Extract the [X, Y] coordinate from the center of the cell holding the provided text.  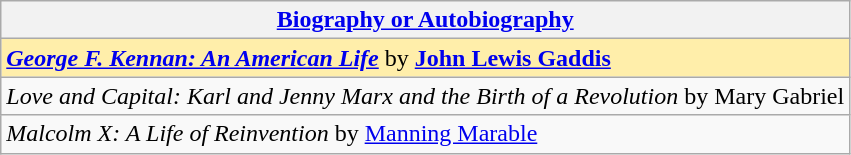
Biography or Autobiography [426, 20]
Love and Capital: Karl and Jenny Marx and the Birth of a Revolution by Mary Gabriel [426, 96]
George F. Kennan: An American Life by John Lewis Gaddis [426, 58]
Malcolm X: A Life of Reinvention by Manning Marable [426, 134]
